Output the [X, Y] coordinate of the center of the cell containing the given text.  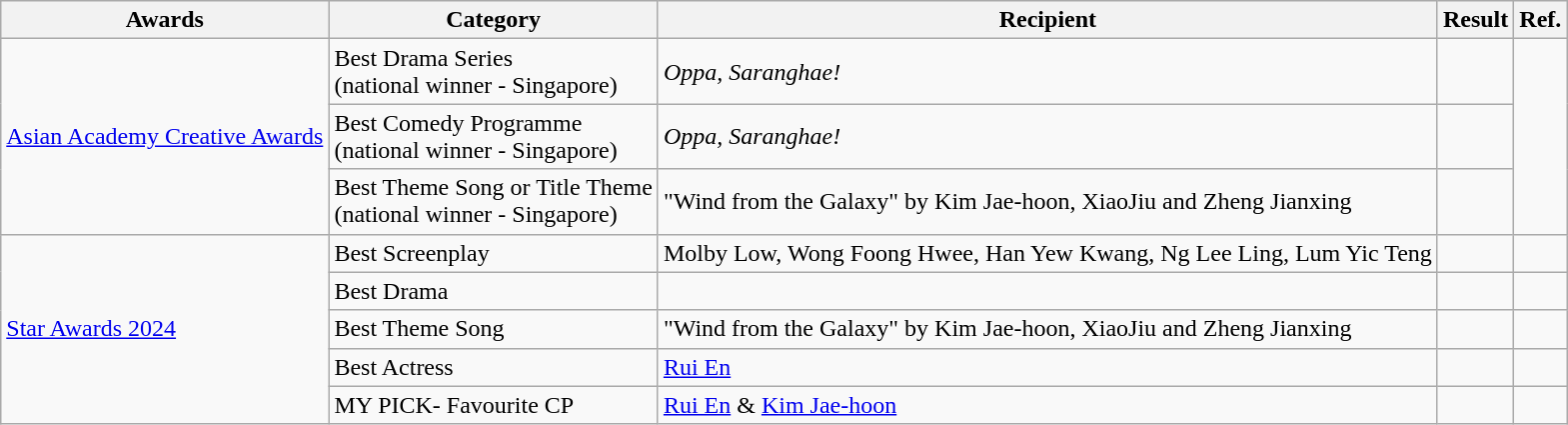
Best Comedy Programme(national winner - Singapore) [494, 136]
Molby Low, Wong Foong Hwee, Han Yew Kwang, Ng Lee Ling, Lum Yic Teng [1047, 253]
Best Screenplay [494, 253]
Asian Academy Creative Awards [165, 136]
Best Drama [494, 291]
Rui En [1047, 367]
Best Theme Song or Title Theme(national winner - Singapore) [494, 202]
Result [1475, 20]
Rui En & Kim Jae-hoon [1047, 405]
Recipient [1047, 20]
Star Awards 2024 [165, 329]
Best Actress [494, 367]
Ref. [1541, 20]
Best Theme Song [494, 329]
Awards [165, 20]
Category [494, 20]
Best Drama Series(national winner - Singapore) [494, 72]
MY PICK- Favourite CP [494, 405]
